Capture the cell that displays the provided text and extract its [X, Y] central coordinate. 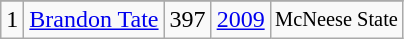
1 [12, 20]
Brandon Tate [94, 20]
397 [188, 20]
McNeese State [336, 20]
2009 [240, 20]
